Extract the (x, y) coordinate from the center of the cell holding the provided text.  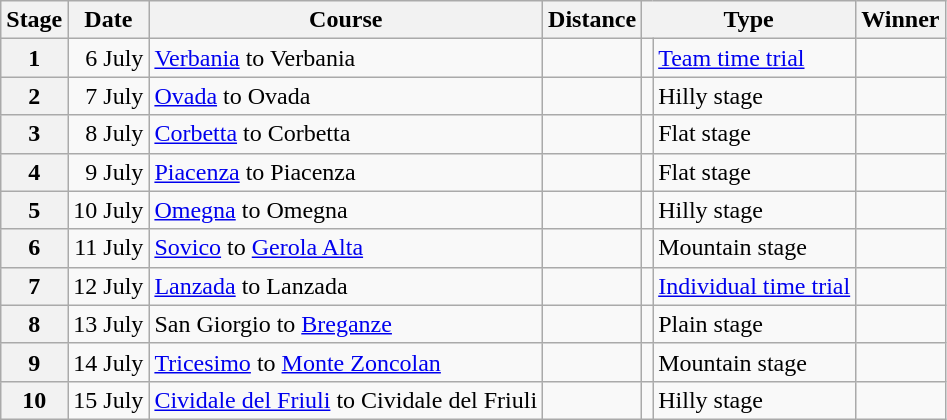
2 (34, 96)
Cividale del Friuli to Cividale del Friuli (346, 400)
11 July (108, 248)
Corbetta to Corbetta (346, 134)
Distance (592, 20)
6 July (108, 58)
Omegna to Omegna (346, 210)
Sovico to Gerola Alta (346, 248)
9 July (108, 172)
5 (34, 210)
Stage (34, 20)
Piacenza to Piacenza (346, 172)
10 July (108, 210)
Verbania to Verbania (346, 58)
Type (749, 20)
4 (34, 172)
San Giorgio to Breganze (346, 324)
Lanzada to Lanzada (346, 286)
10 (34, 400)
14 July (108, 362)
Ovada to Ovada (346, 96)
12 July (108, 286)
Plain stage (754, 324)
Team time trial (754, 58)
3 (34, 134)
Individual time trial (754, 286)
15 July (108, 400)
7 July (108, 96)
Course (346, 20)
9 (34, 362)
7 (34, 286)
Winner (900, 20)
8 July (108, 134)
Tricesimo to Monte Zoncolan (346, 362)
13 July (108, 324)
1 (34, 58)
8 (34, 324)
6 (34, 248)
Date (108, 20)
